Determine the (X, Y) coordinate at the center of the cell enclosing the given text.  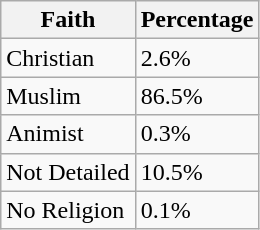
Muslim (68, 96)
0.1% (197, 210)
Not Detailed (68, 172)
Christian (68, 58)
No Religion (68, 210)
86.5% (197, 96)
Faith (68, 20)
10.5% (197, 172)
2.6% (197, 58)
0.3% (197, 134)
Animist (68, 134)
Percentage (197, 20)
